Capture the cell that displays the provided text and extract its (x, y) central coordinate. 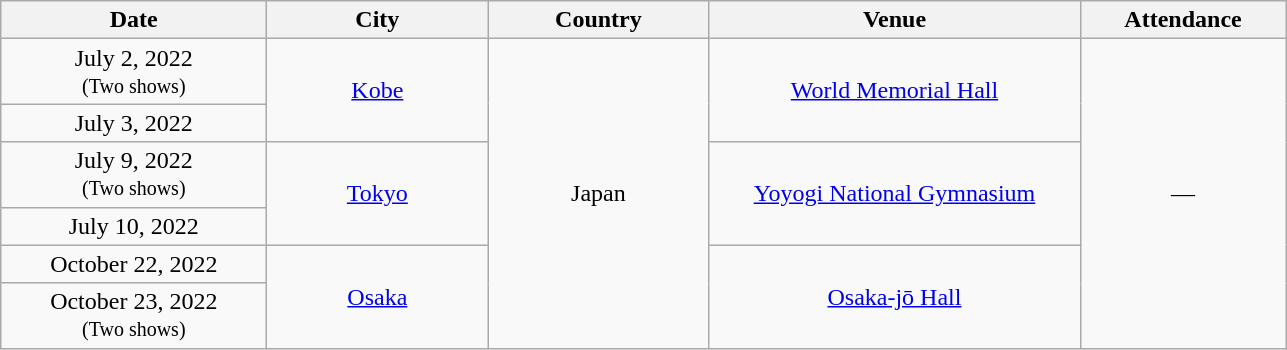
Tokyo (378, 194)
Attendance (1183, 20)
World Memorial Hall (894, 90)
Country (598, 20)
Yoyogi National Gymnasium (894, 194)
— (1183, 194)
July 9, 2022(Two shows) (134, 174)
July 10, 2022 (134, 226)
Venue (894, 20)
Osaka (378, 296)
October 22, 2022 (134, 264)
Osaka-jō Hall (894, 296)
Japan (598, 194)
Kobe (378, 90)
Date (134, 20)
October 23, 2022(Two shows) (134, 316)
July 3, 2022 (134, 123)
City (378, 20)
July 2, 2022(Two shows) (134, 72)
